Scan for the cell matching the given text and deliver its [x, y] coordinate at center. 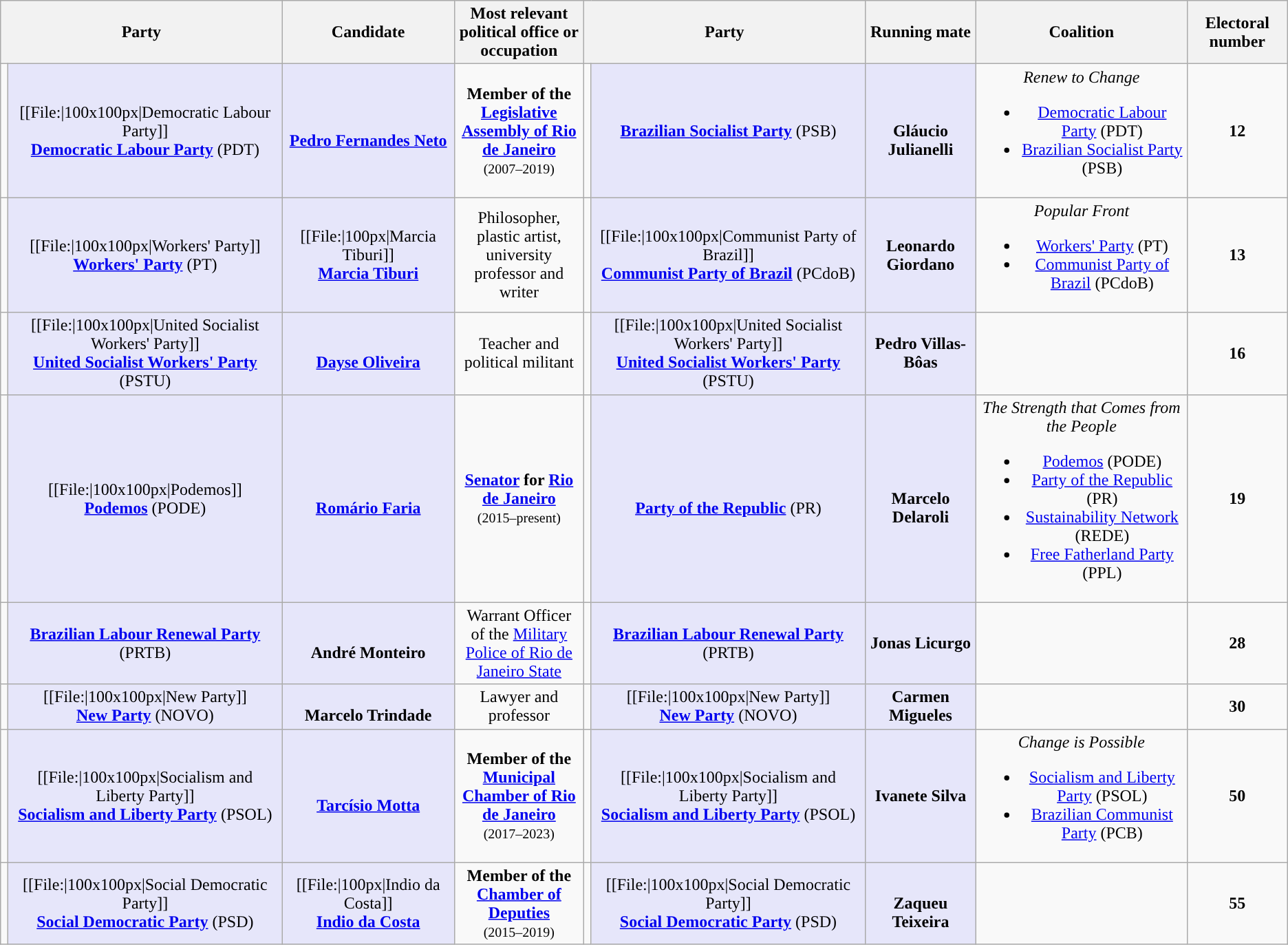
Marcelo Delaroli [921, 498]
[[File:|100x100px|Communist Party of Brazil]]Communist Party of Brazil (PCdoB) [728, 255]
Tarcísio Motta [368, 796]
30 [1237, 706]
Pedro Fernandes Neto [368, 131]
[[File:|100x100px|Workers' Party]]Workers' Party (PT) [145, 255]
Lawyer and professor [519, 706]
Candidate [368, 32]
[[File:|100x100px|Democratic Labour Party]]Democratic Labour Party (PDT) [145, 131]
12 [1237, 131]
Senator for Rio de Janeiro(2015–present) [519, 498]
Dayse Oliveira [368, 354]
[[File:|100px|Indio da Costa]]Indio da Costa [368, 903]
28 [1237, 643]
Popular FrontWorkers' Party (PT)Communist Party of Brazil (PCdoB) [1082, 255]
[[File:|100x100px|Podemos]]Podemos (PODE) [145, 498]
Member of the Municipal Chamber of Rio de Janeiro(2017–2023) [519, 796]
Leonardo Giordano [921, 255]
Romário Faria [368, 498]
Pedro Villas-Bôas [921, 354]
Renew to ChangeDemocratic Labour Party (PDT)Brazilian Socialist Party (PSB) [1082, 131]
Most relevant political office or occupation [519, 32]
Carmen Migueles [921, 706]
Gláucio Julianelli [921, 131]
Party of the Republic (PR) [728, 498]
Electoral number [1237, 32]
Philosopher, plastic artist, university professor and writer [519, 255]
Warrant Officer of the Military Police of Rio de Janeiro State [519, 643]
Coalition [1082, 32]
19 [1237, 498]
The Strength that Comes from the PeoplePodemos (PODE)Party of the Republic (PR)Sustainability Network (REDE)Free Fatherland Party (PPL) [1082, 498]
Ivanete Silva [921, 796]
Change is PossibleSocialism and Liberty Party (PSOL)Brazilian Communist Party (PCB) [1082, 796]
Jonas Licurgo [921, 643]
50 [1237, 796]
Member of the Legislative Assembly of Rio de Janeiro(2007–2019) [519, 131]
André Monteiro [368, 643]
Member of the Chamber of Deputies(2015–2019) [519, 903]
Teacher and political militant [519, 354]
Zaqueu Teixeira [921, 903]
55 [1237, 903]
[[File:|100px|Marcia Tiburi]]Marcia Tiburi [368, 255]
16 [1237, 354]
13 [1237, 255]
Marcelo Trindade [368, 706]
Brazilian Socialist Party (PSB) [728, 131]
Running mate [921, 32]
